Return the [x, y] coordinate for the center point of the cell that contains the specified text.  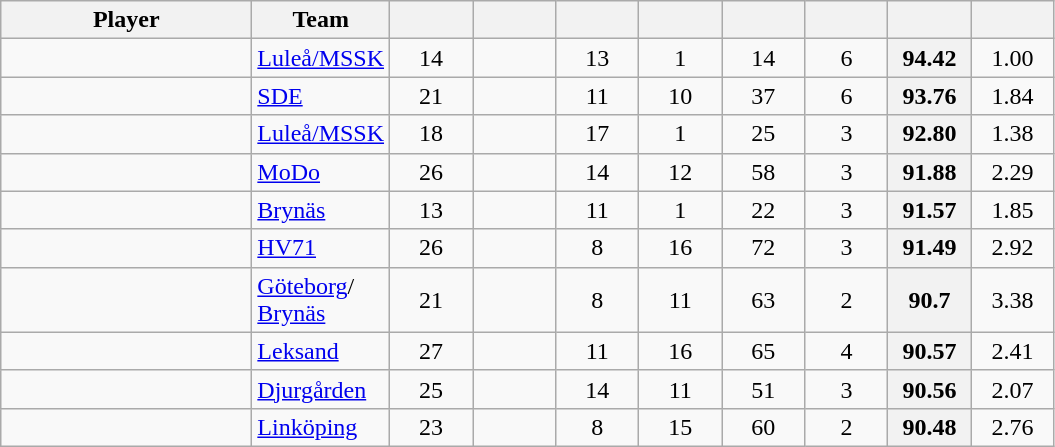
90.7 [930, 300]
1.85 [1012, 210]
Brynäs [321, 210]
1.38 [1012, 134]
1.00 [1012, 58]
MoDo [321, 172]
Djurgården [321, 389]
94.42 [930, 58]
10 [680, 96]
23 [432, 427]
72 [764, 248]
37 [764, 96]
63 [764, 300]
90.57 [930, 351]
2.76 [1012, 427]
93.76 [930, 96]
91.49 [930, 248]
Player [126, 20]
SDE [321, 96]
92.80 [930, 134]
91.88 [930, 172]
15 [680, 427]
90.48 [930, 427]
90.56 [930, 389]
2.29 [1012, 172]
3.38 [1012, 300]
Linköping [321, 427]
2.92 [1012, 248]
27 [432, 351]
22 [764, 210]
65 [764, 351]
60 [764, 427]
12 [680, 172]
58 [764, 172]
Göteborg/Brynäs [321, 300]
17 [598, 134]
HV71 [321, 248]
18 [432, 134]
Team [321, 20]
91.57 [930, 210]
2.07 [1012, 389]
4 [846, 351]
2.41 [1012, 351]
1.84 [1012, 96]
Leksand [321, 351]
51 [764, 389]
